Determine the (X, Y) coordinate at the center of the cell enclosing the given text.  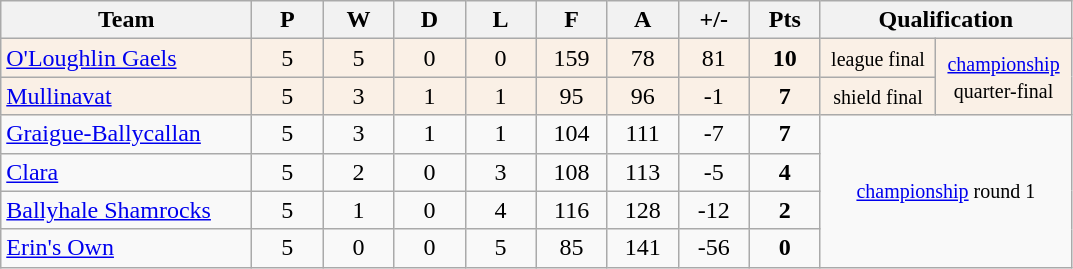
Clara (126, 172)
+/- (714, 20)
78 (642, 58)
-5 (714, 172)
championship round 1 (946, 191)
Erin's Own (126, 248)
O'Loughlin Gaels (126, 58)
128 (642, 210)
141 (642, 248)
108 (572, 172)
F (572, 20)
Mullinavat (126, 96)
A (642, 20)
championshipquarter-final (1004, 77)
113 (642, 172)
Team (126, 20)
L (500, 20)
-1 (714, 96)
D (430, 20)
Pts (784, 20)
-7 (714, 134)
Qualification (946, 20)
league final (878, 58)
-56 (714, 248)
95 (572, 96)
159 (572, 58)
81 (714, 58)
Graigue-Ballycallan (126, 134)
Ballyhale Shamrocks (126, 210)
P (288, 20)
-12 (714, 210)
85 (572, 248)
111 (642, 134)
shield final (878, 96)
116 (572, 210)
10 (784, 58)
W (358, 20)
104 (572, 134)
96 (642, 96)
